Detect which cell encompasses the target text, then output its (X, Y) center coordinate. 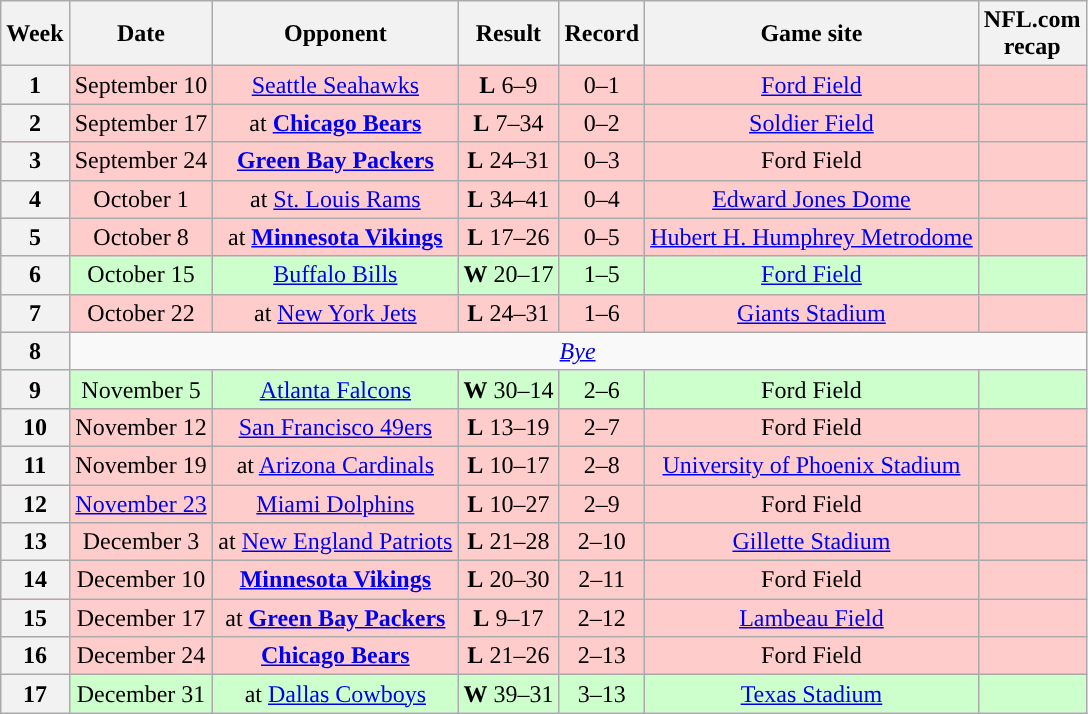
at Chicago Bears (336, 123)
September 24 (141, 161)
W 39–31 (508, 694)
September 10 (141, 85)
2–7 (602, 427)
November 12 (141, 427)
Date (141, 34)
W 20–17 (508, 275)
9 (35, 389)
16 (35, 656)
2–6 (602, 389)
Edward Jones Dome (812, 199)
2–11 (602, 580)
December 31 (141, 694)
2–9 (602, 503)
L 6–9 (508, 85)
October 1 (141, 199)
Chicago Bears (336, 656)
2–8 (602, 465)
L 9–17 (508, 618)
Bye (578, 351)
4 (35, 199)
at Dallas Cowboys (336, 694)
Buffalo Bills (336, 275)
1 (35, 85)
L 17–26 (508, 237)
at New York Jets (336, 313)
December 3 (141, 542)
November 5 (141, 389)
Hubert H. Humphrey Metrodome (812, 237)
8 (35, 351)
Seattle Seahawks (336, 85)
7 (35, 313)
1–6 (602, 313)
Game site (812, 34)
0–2 (602, 123)
L 21–28 (508, 542)
November 19 (141, 465)
at St. Louis Rams (336, 199)
12 (35, 503)
Lambeau Field (812, 618)
L 10–17 (508, 465)
November 23 (141, 503)
15 (35, 618)
Opponent (336, 34)
L 20–30 (508, 580)
13 (35, 542)
5 (35, 237)
L 34–41 (508, 199)
Texas Stadium (812, 694)
Giants Stadium (812, 313)
Record (602, 34)
14 (35, 580)
L 10–27 (508, 503)
0–1 (602, 85)
2 (35, 123)
W 30–14 (508, 389)
at Arizona Cardinals (336, 465)
Green Bay Packers (336, 161)
3 (35, 161)
1–5 (602, 275)
Week (35, 34)
6 (35, 275)
2–10 (602, 542)
Result (508, 34)
San Francisco 49ers (336, 427)
10 (35, 427)
October 22 (141, 313)
L 7–34 (508, 123)
0–5 (602, 237)
October 8 (141, 237)
2–12 (602, 618)
L 13–19 (508, 427)
0–3 (602, 161)
University of Phoenix Stadium (812, 465)
Atlanta Falcons (336, 389)
11 (35, 465)
Minnesota Vikings (336, 580)
December 24 (141, 656)
NFL.comrecap (1032, 34)
Miami Dolphins (336, 503)
December 10 (141, 580)
at Green Bay Packers (336, 618)
Soldier Field (812, 123)
September 17 (141, 123)
December 17 (141, 618)
at Minnesota Vikings (336, 237)
L 21–26 (508, 656)
3–13 (602, 694)
17 (35, 694)
2–13 (602, 656)
0–4 (602, 199)
October 15 (141, 275)
Gillette Stadium (812, 542)
at New England Patriots (336, 542)
